Determine the (X, Y) coordinate at the center of the cell enclosing the given text.  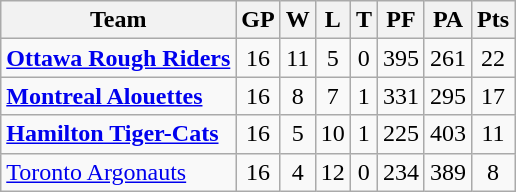
GP (258, 20)
22 (494, 58)
389 (448, 172)
PF (400, 20)
295 (448, 96)
Toronto Argonauts (118, 172)
225 (400, 134)
234 (400, 172)
Hamilton Tiger-Cats (118, 134)
10 (332, 134)
395 (400, 58)
T (364, 20)
W (298, 20)
Pts (494, 20)
261 (448, 58)
403 (448, 134)
PA (448, 20)
331 (400, 96)
Team (118, 20)
Ottawa Rough Riders (118, 58)
7 (332, 96)
17 (494, 96)
4 (298, 172)
Montreal Alouettes (118, 96)
L (332, 20)
12 (332, 172)
